Scan for the cell matching the given text and deliver its [X, Y] coordinate at center. 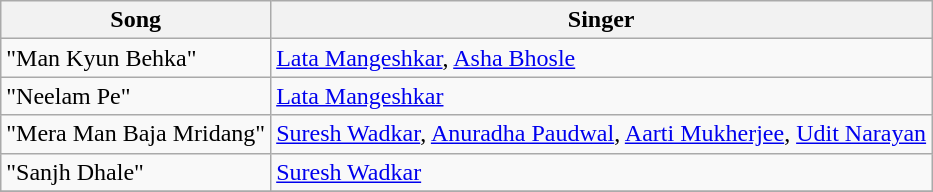
Lata Mangeshkar, Asha Bhosle [602, 58]
"Man Kyun Behka" [136, 58]
Suresh Wadkar, Anuradha Paudwal, Aarti Mukherjee, Udit Narayan [602, 134]
Singer [602, 20]
"Mera Man Baja Mridang" [136, 134]
"Sanjh Dhale" [136, 172]
Suresh Wadkar [602, 172]
Lata Mangeshkar [602, 96]
Song [136, 20]
"Neelam Pe" [136, 96]
